From the cell containing the given text, extract its center point as [x, y] coordinate. 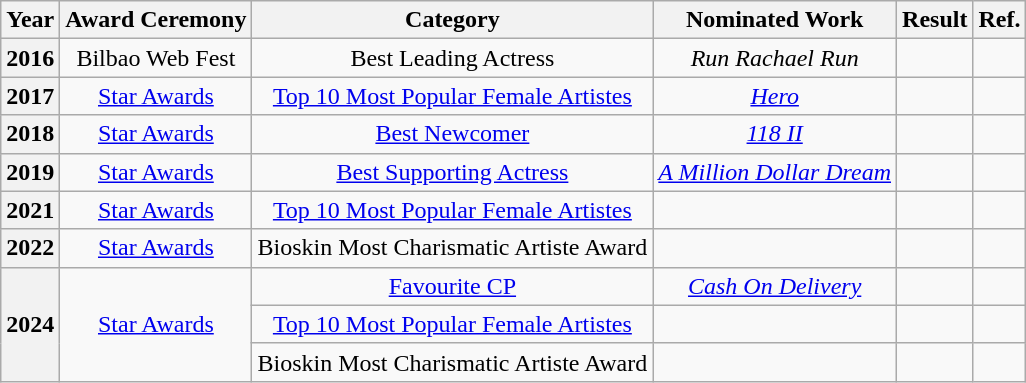
Nominated Work [775, 20]
Run Rachael Run [775, 58]
Best Newcomer [452, 134]
Best Leading Actress [452, 58]
Cash On Delivery [775, 286]
Category [452, 20]
Award Ceremony [156, 20]
2019 [30, 172]
118 II [775, 134]
2024 [30, 324]
Result [935, 20]
2022 [30, 248]
Year [30, 20]
Best Supporting Actress [452, 172]
Hero [775, 96]
2021 [30, 210]
A Million Dollar Dream [775, 172]
2016 [30, 58]
Favourite CP [452, 286]
Ref. [1000, 20]
2018 [30, 134]
2017 [30, 96]
Bilbao Web Fest [156, 58]
